Search for the cell housing the specified text and yield its (X, Y) center coordinate. 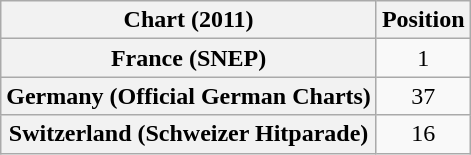
Switzerland (Schweizer Hitparade) (189, 134)
Chart (2011) (189, 20)
16 (423, 134)
1 (423, 58)
France (SNEP) (189, 58)
37 (423, 96)
Position (423, 20)
Germany (Official German Charts) (189, 96)
